Scan for the cell matching the given text and deliver its (x, y) coordinate at center. 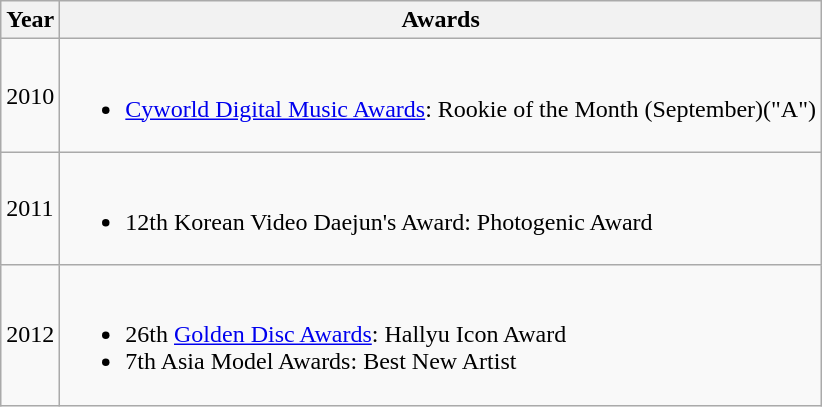
2011 (30, 208)
2010 (30, 96)
2012 (30, 335)
Awards (441, 20)
Cyworld Digital Music Awards: Rookie of the Month (September)("A") (441, 96)
26th Golden Disc Awards: Hallyu Icon Award7th Asia Model Awards: Best New Artist (441, 335)
Year (30, 20)
12th Korean Video Daejun's Award: Photogenic Award (441, 208)
